Extract the [X, Y] coordinate from the center of the cell holding the provided text.  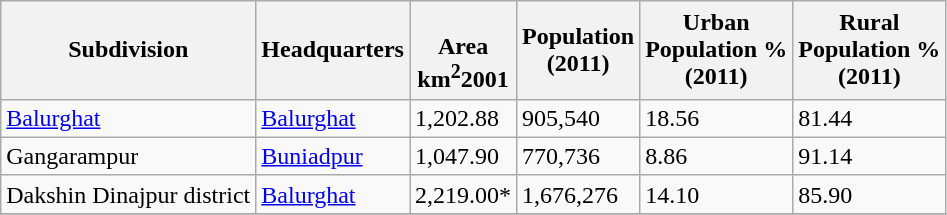
905,540 [578, 118]
18.56 [716, 118]
1,676,276 [578, 194]
Subdivision [128, 50]
Population(2011) [578, 50]
Headquarters [333, 50]
Gangarampur [128, 156]
14.10 [716, 194]
1,202.88 [464, 118]
Dakshin Dinajpur district [128, 194]
85.90 [870, 194]
8.86 [716, 156]
Rural Population % (2011) [870, 50]
UrbanPopulation %(2011) [716, 50]
770,736 [578, 156]
91.14 [870, 156]
Buniadpur [333, 156]
Areakm22001 [464, 50]
1,047.90 [464, 156]
2,219.00* [464, 194]
81.44 [870, 118]
